Pinpoint the cell where the given text exists, returning its [X, Y] midpoint coordinate. 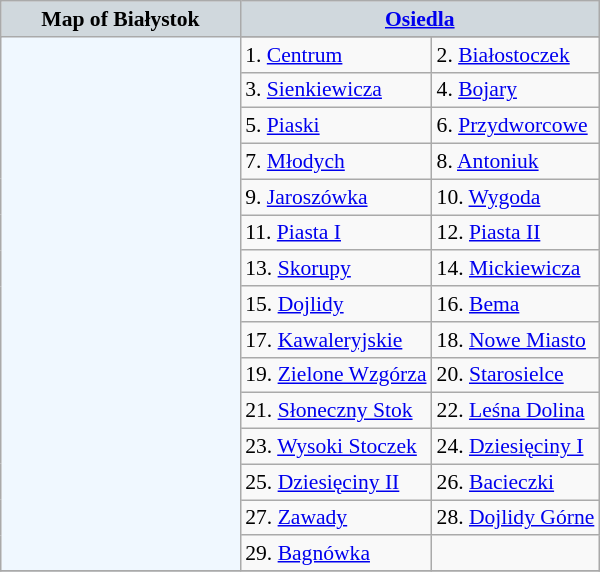
17. Kawaleryjskie [336, 340]
27. Zawady [336, 518]
14. Mickiewicza [516, 269]
28. Dojlidy Górne [516, 518]
12. Piasta II [516, 233]
1. Centrum [336, 55]
20. Starosielce [516, 375]
21. Słoneczny Stok [336, 411]
16. Bema [516, 304]
8. Antoniuk [516, 162]
3. Sienkiewicza [336, 90]
Map of Białystok [120, 19]
4. Bojary [516, 90]
22. Leśna Dolina [516, 411]
29. Bagnówka [336, 554]
25. Dziesięciny II [336, 482]
23. Wysoki Stoczek [336, 447]
6. Przydworcowe [516, 126]
26. Bacieczki [516, 482]
19. Zielone Wzgórza [336, 375]
24. Dziesięciny I [516, 447]
7. Młodych [336, 162]
5. Piaski [336, 126]
13. Skorupy [336, 269]
10. Wygoda [516, 197]
11. Piasta I [336, 233]
2. Białostoczek [516, 55]
Osiedla [420, 19]
9. Jaroszówka [336, 197]
18. Nowe Miasto [516, 340]
15. Dojlidy [336, 304]
